For the text-containing cell, return its midpoint in [x, y] coordinate format. 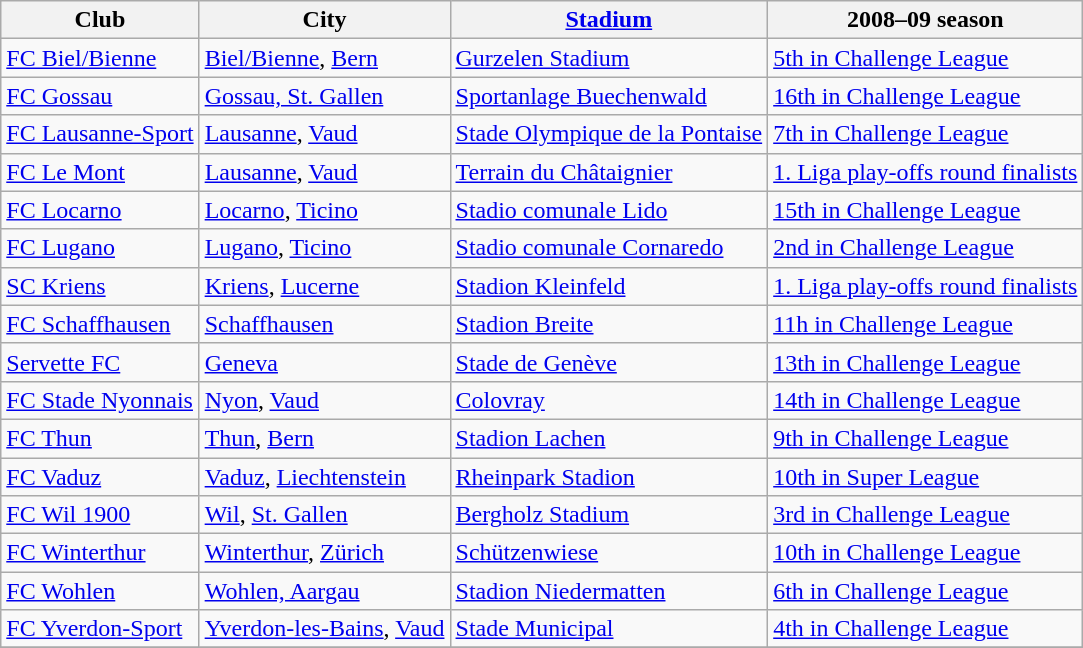
Colovray [609, 400]
Winterthur, Zürich [324, 553]
2nd in Challenge League [926, 248]
Stadio comunale Lido [609, 210]
Wil, St. Gallen [324, 515]
FC Gossau [100, 96]
Stadium [609, 20]
FC Lugano [100, 248]
9th in Challenge League [926, 438]
Gurzelen Stadium [609, 58]
Lugano, Ticino [324, 248]
Schützenwiese [609, 553]
Rheinpark Stadion [609, 477]
10th in Challenge League [926, 553]
FC Lausanne-Sport [100, 134]
Terrain du Châtaignier [609, 172]
Locarno, Ticino [324, 210]
10th in Super League [926, 477]
FC Locarno [100, 210]
7th in Challenge League [926, 134]
Wohlen, Aargau [324, 591]
City [324, 20]
Stade Olympique de la Pontaise [609, 134]
Servette FC [100, 362]
FC Wohlen [100, 591]
2008–09 season [926, 20]
Geneva [324, 362]
Stadion Breite [609, 324]
Sportanlage Buechenwald [609, 96]
15th in Challenge League [926, 210]
4th in Challenge League [926, 629]
FC Yverdon-Sport [100, 629]
Stadion Lachen [609, 438]
Bergholz Stadium [609, 515]
6th in Challenge League [926, 591]
Stade de Genève [609, 362]
FC Schaffhausen [100, 324]
13th in Challenge League [926, 362]
FC Wil 1900 [100, 515]
Stadion Niedermatten [609, 591]
Thun, Bern [324, 438]
Biel/Bienne, Bern [324, 58]
Yverdon-les-Bains, Vaud [324, 629]
Schaffhausen [324, 324]
Club [100, 20]
Nyon, Vaud [324, 400]
Kriens, Lucerne [324, 286]
FC Stade Nyonnais [100, 400]
Stadio comunale Cornaredo [609, 248]
FC Winterthur [100, 553]
5th in Challenge League [926, 58]
FC Thun [100, 438]
16th in Challenge League [926, 96]
14th in Challenge League [926, 400]
FC Biel/Bienne [100, 58]
11h in Challenge League [926, 324]
Stade Municipal [609, 629]
Gossau, St. Gallen [324, 96]
Stadion Kleinfeld [609, 286]
FC Vaduz [100, 477]
FC Le Mont [100, 172]
Vaduz, Liechtenstein [324, 477]
SC Kriens [100, 286]
3rd in Challenge League [926, 515]
